Extract the [x, y] coordinate from the center of the cell holding the provided text.  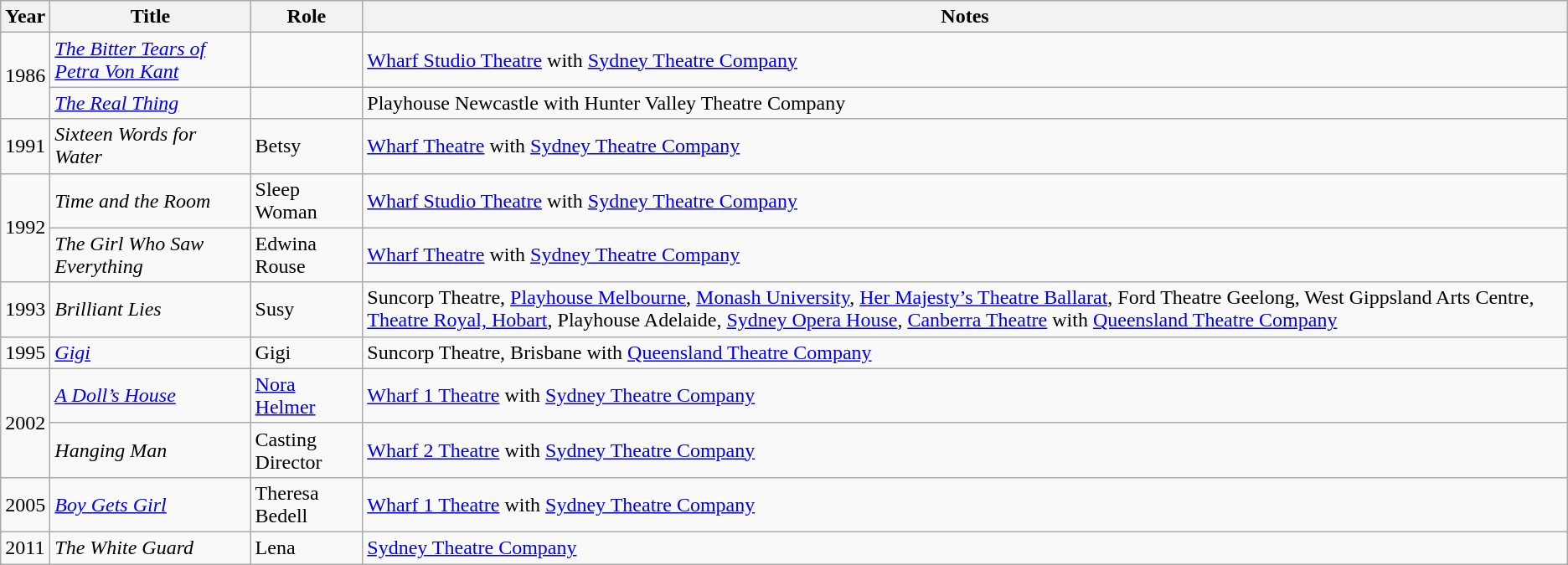
Brilliant Lies [151, 310]
Hanging Man [151, 450]
2011 [25, 547]
Lena [307, 547]
The White Guard [151, 547]
Edwina Rouse [307, 254]
Casting Director [307, 450]
1995 [25, 352]
Role [307, 17]
Theresa Bedell [307, 504]
The Real Thing [151, 103]
A Doll’s House [151, 395]
Suncorp Theatre, Brisbane with Queensland Theatre Company [965, 352]
2002 [25, 423]
Wharf 2 Theatre with Sydney Theatre Company [965, 450]
Boy Gets Girl [151, 504]
2005 [25, 504]
Sydney Theatre Company [965, 547]
Title [151, 17]
Playhouse Newcastle with Hunter Valley Theatre Company [965, 103]
Sleep Woman [307, 201]
The Bitter Tears of Petra Von Kant [151, 60]
1986 [25, 75]
1991 [25, 146]
Betsy [307, 146]
Time and the Room [151, 201]
Nora Helmer [307, 395]
Susy [307, 310]
Year [25, 17]
The Girl Who Saw Everything [151, 254]
1992 [25, 228]
Sixteen Words for Water [151, 146]
1993 [25, 310]
Notes [965, 17]
